From the cell containing the given text, extract its center point as (x, y) coordinate. 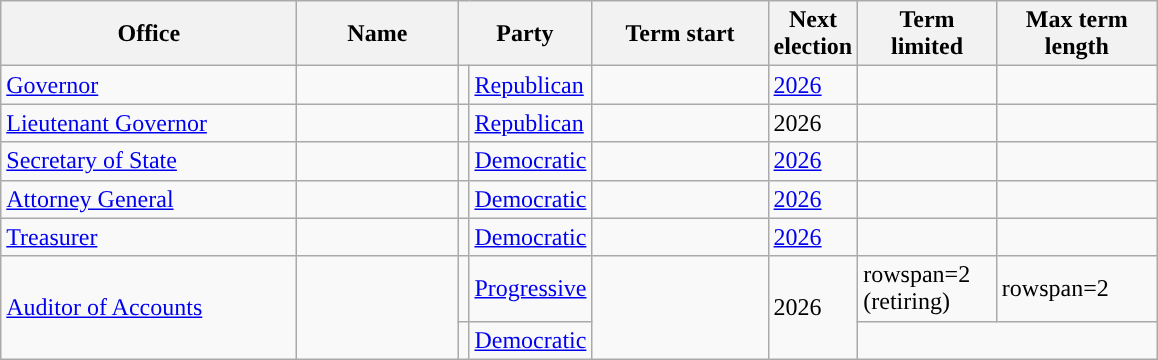
Max term length (1076, 34)
Office (149, 34)
Auditor of Accounts (149, 308)
Term start (680, 34)
rowspan=2 (1076, 288)
Progressive (530, 288)
Next election (813, 34)
Secretary of State (149, 161)
Treasurer (149, 237)
Governor (149, 85)
Term limited (928, 34)
Lieutenant Governor (149, 123)
Party (525, 34)
rowspan=2 (retiring) (928, 288)
Attorney General (149, 199)
Name (378, 34)
